Extract the (X, Y) coordinate from the center of the cell holding the provided text.  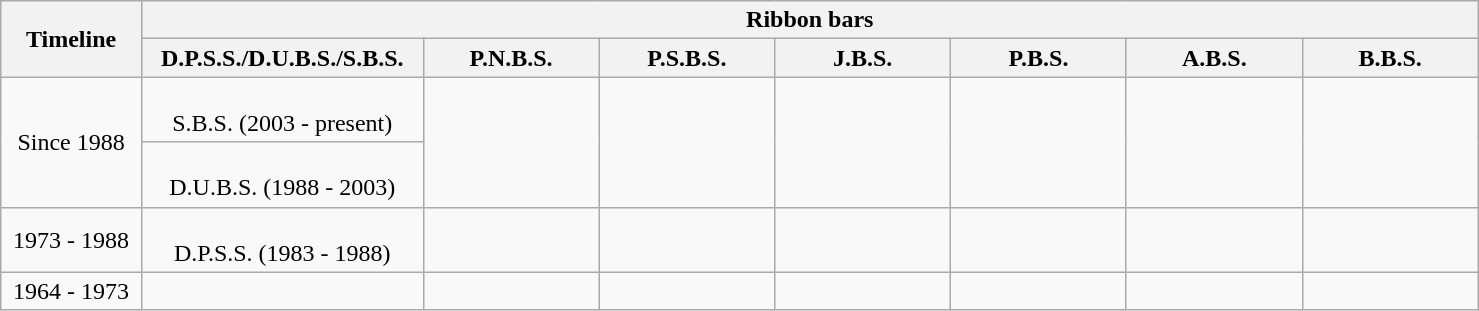
D.U.B.S. (1988 - 2003) (282, 174)
B.B.S. (1390, 58)
Timeline (72, 39)
S.B.S. (2003 - present) (282, 110)
1973 - 1988 (72, 240)
J.B.S. (863, 58)
D.P.S.S. (1983 - 1988) (282, 240)
Ribbon bars (810, 20)
P.B.S. (1039, 58)
A.B.S. (1214, 58)
1964 - 1973 (72, 291)
Since 1988 (72, 142)
D.P.S.S./D.U.B.S./S.B.S. (282, 58)
P.S.B.S. (687, 58)
P.N.B.S. (511, 58)
